Capture the cell that displays the provided text and extract its (X, Y) central coordinate. 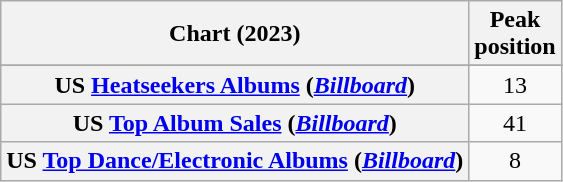
US Top Dance/Electronic Albums (Billboard) (235, 161)
Chart (2023) (235, 34)
13 (515, 85)
Peakposition (515, 34)
US Heatseekers Albums (Billboard) (235, 85)
US Top Album Sales (Billboard) (235, 123)
41 (515, 123)
8 (515, 161)
